Extract the (x, y) coordinate from the center of the cell holding the provided text.  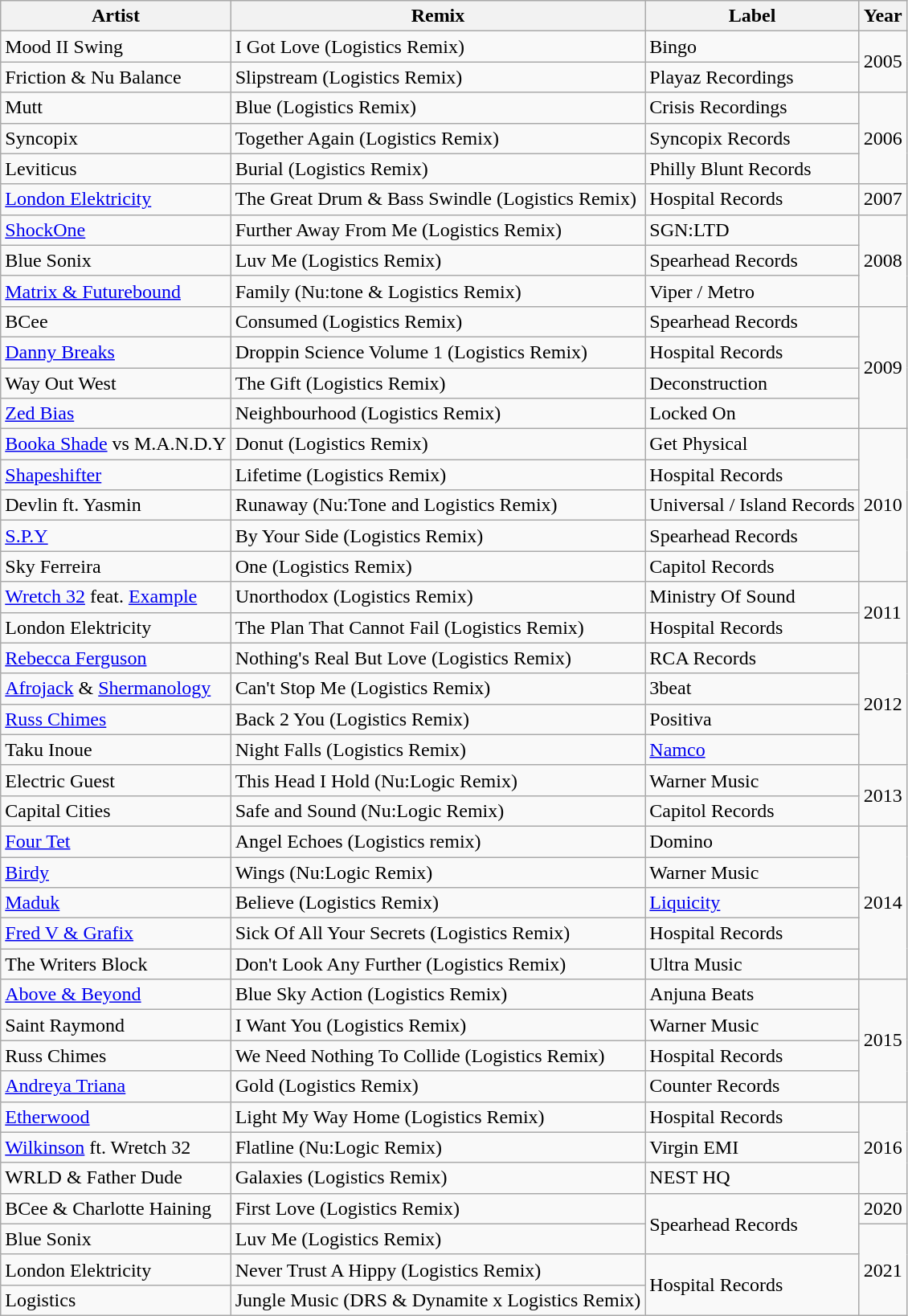
Back 2 You (Logistics Remix) (438, 719)
Matrix & Futurebound (116, 291)
Leviticus (116, 169)
Way Out West (116, 383)
Safe and Sound (Nu:Logic Remix) (438, 811)
Night Falls (Logistics Remix) (438, 750)
We Need Nothing To Collide (Logistics Remix) (438, 1056)
RCA Records (752, 658)
Never Trust A Hippy (Logistics Remix) (438, 1269)
Crisis Recordings (752, 108)
Get Physical (752, 444)
2009 (882, 367)
First Love (Logistics Remix) (438, 1208)
This Head I Hold (Nu:Logic Remix) (438, 780)
2016 (882, 1147)
Ministry Of Sound (752, 597)
Liquicity (752, 903)
Playaz Recordings (752, 77)
Slipstream (Logistics Remix) (438, 77)
Angel Echoes (Logistics remix) (438, 841)
Believe (Logistics Remix) (438, 903)
Runaway (Nu:Tone and Logistics Remix) (438, 505)
Four Tet (116, 841)
2008 (882, 260)
Can't Stop Me (Logistics Remix) (438, 689)
Birdy (116, 872)
Jungle Music (DRS & Dynamite x Logistics Remix) (438, 1300)
Logistics (116, 1300)
Viper / Metro (752, 291)
Afrojack & Shermanology (116, 689)
Sick Of All Your Secrets (Logistics Remix) (438, 934)
2020 (882, 1208)
Blue Sky Action (Logistics Remix) (438, 995)
Galaxies (Logistics Remix) (438, 1178)
Nothing's Real But Love (Logistics Remix) (438, 658)
Zed Bias (116, 414)
Year (882, 16)
2011 (882, 612)
Sky Ferreira (116, 566)
Universal / Island Records (752, 505)
Gold (Logistics Remix) (438, 1086)
Fred V & Grafix (116, 934)
2015 (882, 1040)
Philly Blunt Records (752, 169)
2005 (882, 62)
The Gift (Logistics Remix) (438, 383)
The Writers Block (116, 964)
Mutt (116, 108)
2014 (882, 902)
Above & Beyond (116, 995)
Maduk (116, 903)
BCee & Charlotte Haining (116, 1208)
Bingo (752, 47)
Shapeshifter (116, 475)
2010 (882, 505)
S.P.Y (116, 536)
Wilkinson ft. Wretch 32 (116, 1147)
Andreya Triana (116, 1086)
Capital Cities (116, 811)
Deconstruction (752, 383)
3beat (752, 689)
NEST HQ (752, 1178)
2021 (882, 1269)
Donut (Logistics Remix) (438, 444)
BCee (116, 321)
Burial (Logistics Remix) (438, 169)
Droppin Science Volume 1 (Logistics Remix) (438, 352)
2013 (882, 795)
Blue (Logistics Remix) (438, 108)
Flatline (Nu:Logic Remix) (438, 1147)
2006 (882, 138)
Counter Records (752, 1086)
Rebecca Ferguson (116, 658)
Syncopix (116, 138)
By Your Side (Logistics Remix) (438, 536)
Consumed (Logistics Remix) (438, 321)
2012 (882, 704)
Artist (116, 16)
Wretch 32 feat. Example (116, 597)
Together Again (Logistics Remix) (438, 138)
Ultra Music (752, 964)
Positiva (752, 719)
Label (752, 16)
WRLD & Father Dude (116, 1178)
Friction & Nu Balance (116, 77)
Domino (752, 841)
One (Logistics Remix) (438, 566)
Don't Look Any Further (Logistics Remix) (438, 964)
Family (Nu:tone & Logistics Remix) (438, 291)
Lifetime (Logistics Remix) (438, 475)
Anjuna Beats (752, 995)
Booka Shade vs M.A.N.D.Y (116, 444)
Danny Breaks (116, 352)
Syncopix Records (752, 138)
Etherwood (116, 1117)
Locked On (752, 414)
Taku Inoue (116, 750)
Further Away From Me (Logistics Remix) (438, 230)
Unorthodox (Logistics Remix) (438, 597)
Neighbourhood (Logistics Remix) (438, 414)
Devlin ft. Yasmin (116, 505)
Saint Raymond (116, 1025)
Remix (438, 16)
The Plan That Cannot Fail (Logistics Remix) (438, 627)
SGN:LTD (752, 230)
Virgin EMI (752, 1147)
ShockOne (116, 230)
The Great Drum & Bass Swindle (Logistics Remix) (438, 199)
Namco (752, 750)
I Got Love (Logistics Remix) (438, 47)
2007 (882, 199)
Light My Way Home (Logistics Remix) (438, 1117)
Electric Guest (116, 780)
I Want You (Logistics Remix) (438, 1025)
Wings (Nu:Logic Remix) (438, 872)
Mood II Swing (116, 47)
